Scan for the cell matching the given text and deliver its [x, y] coordinate at center. 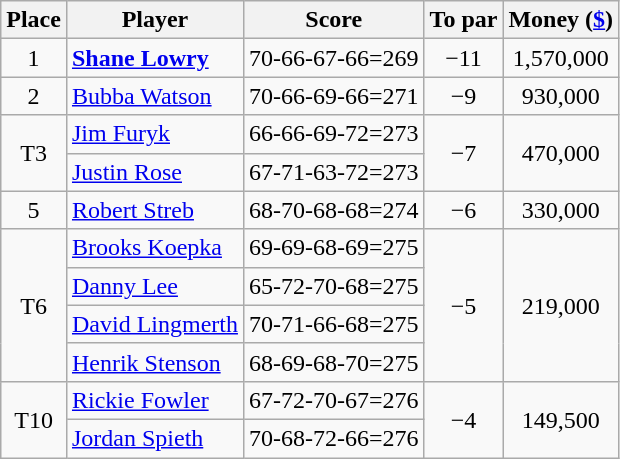
−6 [464, 210]
149,500 [561, 419]
Brooks Koepka [154, 248]
Jordan Spieth [154, 438]
69-69-68-69=275 [334, 248]
−7 [464, 153]
−11 [464, 58]
219,000 [561, 305]
Jim Furyk [154, 134]
−5 [464, 305]
70-68-72-66=276 [334, 438]
−9 [464, 96]
67-72-70-67=276 [334, 400]
Danny Lee [154, 286]
70-66-67-66=269 [334, 58]
Money ($) [561, 20]
Place [34, 20]
T10 [34, 419]
330,000 [561, 210]
1 [34, 58]
−4 [464, 419]
930,000 [561, 96]
70-71-66-68=275 [334, 324]
T3 [34, 153]
Shane Lowry [154, 58]
Robert Streb [154, 210]
T6 [34, 305]
70-66-69-66=271 [334, 96]
To par [464, 20]
David Lingmerth [154, 324]
Rickie Fowler [154, 400]
68-69-68-70=275 [334, 362]
5 [34, 210]
470,000 [561, 153]
68-70-68-68=274 [334, 210]
66-66-69-72=273 [334, 134]
Bubba Watson [154, 96]
1,570,000 [561, 58]
Henrik Stenson [154, 362]
Justin Rose [154, 172]
Player [154, 20]
67-71-63-72=273 [334, 172]
65-72-70-68=275 [334, 286]
2 [34, 96]
Score [334, 20]
